Pinpoint the cell where the given text exists, returning its (x, y) midpoint coordinate. 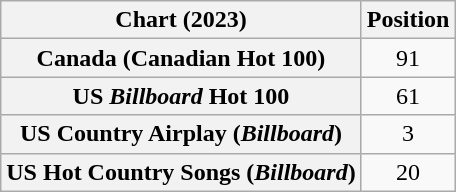
US Country Airplay (Billboard) (181, 134)
Chart (2023) (181, 20)
3 (408, 134)
61 (408, 96)
US Billboard Hot 100 (181, 96)
Canada (Canadian Hot 100) (181, 58)
91 (408, 58)
Position (408, 20)
20 (408, 172)
US Hot Country Songs (Billboard) (181, 172)
